Search for the cell housing the specified text and yield its [x, y] center coordinate. 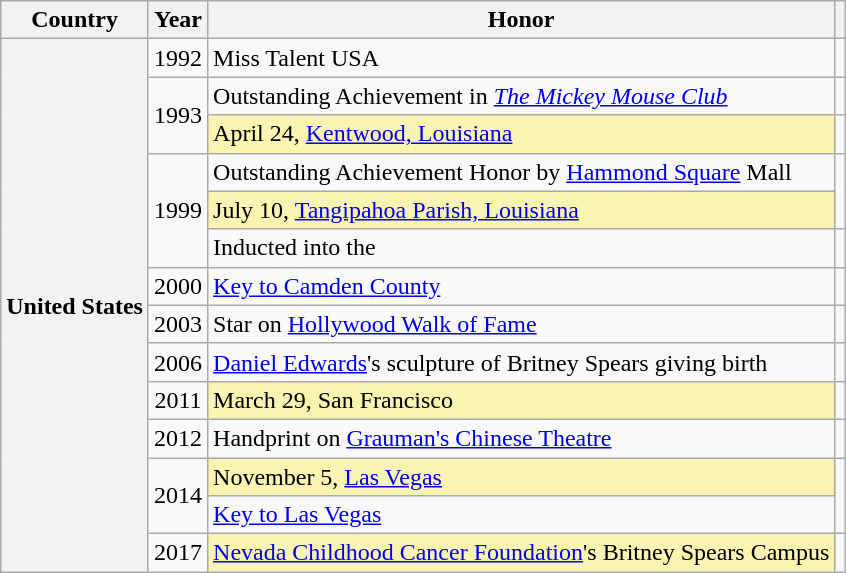
1992 [178, 58]
Inducted into the [522, 248]
April 24, Kentwood, Louisiana [522, 134]
2014 [178, 496]
2006 [178, 362]
Handprint on Grauman's Chinese Theatre [522, 438]
Outstanding Achievement Honor by Hammond Square Mall [522, 172]
Year [178, 20]
Star on Hollywood Walk of Fame [522, 324]
1999 [178, 210]
Outstanding Achievement in The Mickey Mouse Club [522, 96]
United States [75, 306]
2003 [178, 324]
2012 [178, 438]
Miss Talent USA [522, 58]
2017 [178, 553]
2000 [178, 286]
Country [75, 20]
Key to Camden County [522, 286]
Honor [522, 20]
March 29, San Francisco [522, 400]
July 10, Tangipahoa Parish, Louisiana [522, 210]
1993 [178, 115]
Daniel Edwards's sculpture of Britney Spears giving birth [522, 362]
2011 [178, 400]
Nevada Childhood Cancer Foundation's Britney Spears Campus [522, 553]
Key to Las Vegas [522, 515]
November 5, Las Vegas [522, 477]
